Return the [X, Y] coordinate for the center point of the cell that contains the specified text.  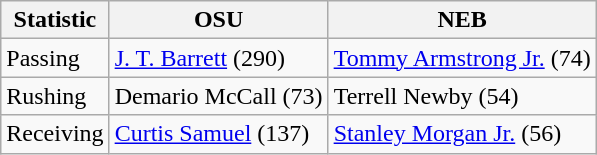
Curtis Samuel (137) [218, 134]
Statistic [55, 20]
OSU [218, 20]
Passing [55, 58]
Tommy Armstrong Jr. (74) [462, 58]
Stanley Morgan Jr. (56) [462, 134]
Demario McCall (73) [218, 96]
NEB [462, 20]
Receiving [55, 134]
J. T. Barrett (290) [218, 58]
Terrell Newby (54) [462, 96]
Rushing [55, 96]
